Locate the cell with the specified text and output its [x, y] center coordinate. 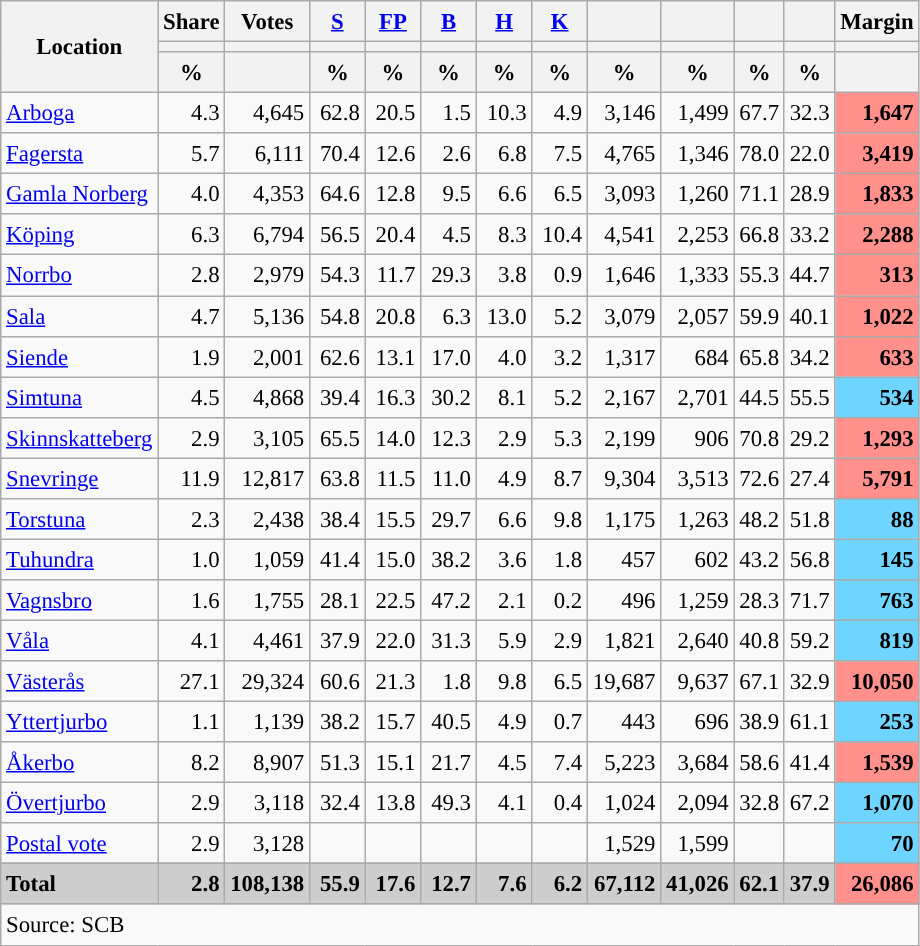
13.0 [504, 316]
12,817 [268, 478]
28.1 [338, 600]
8.2 [192, 762]
1,175 [624, 520]
70.4 [338, 154]
59.9 [759, 316]
40.5 [449, 722]
64.6 [338, 194]
684 [698, 356]
1,499 [698, 114]
Gamla Norberg [80, 194]
55.5 [809, 398]
2,199 [624, 438]
34.2 [809, 356]
19,687 [624, 682]
11.0 [449, 478]
906 [698, 438]
H [504, 22]
20.5 [393, 114]
30.2 [449, 398]
2,640 [698, 640]
4.3 [192, 114]
Skinnskatteberg [80, 438]
62.6 [338, 356]
9,637 [698, 682]
Simtuna [80, 398]
5.9 [504, 640]
8.3 [504, 234]
Yttertjurbo [80, 722]
1,024 [624, 804]
15.0 [393, 560]
Köping [80, 234]
8,907 [268, 762]
819 [877, 640]
2,979 [268, 276]
3.6 [504, 560]
17.6 [393, 884]
Total [80, 884]
Source: SCB [460, 926]
1,539 [877, 762]
26,086 [877, 884]
253 [877, 722]
10,050 [877, 682]
7.5 [560, 154]
Siende [80, 356]
Norrbo [80, 276]
K [560, 22]
31.3 [449, 640]
48.2 [759, 520]
6,794 [268, 234]
67,112 [624, 884]
Location [80, 47]
Share [192, 22]
3.2 [560, 356]
3,684 [698, 762]
28.9 [809, 194]
9,304 [624, 478]
15.5 [393, 520]
32.4 [338, 804]
1,022 [877, 316]
313 [877, 276]
44.7 [809, 276]
10.3 [504, 114]
1,139 [268, 722]
29.2 [809, 438]
0.7 [560, 722]
5,136 [268, 316]
33.2 [809, 234]
1,263 [698, 520]
108,138 [268, 884]
1.1 [192, 722]
2,438 [268, 520]
67.2 [809, 804]
11.9 [192, 478]
1,333 [698, 276]
3,146 [624, 114]
2,701 [698, 398]
1,059 [268, 560]
1,293 [877, 438]
12.7 [449, 884]
15.1 [393, 762]
696 [698, 722]
41,026 [698, 884]
78.0 [759, 154]
20.4 [393, 234]
17.0 [449, 356]
Votes [268, 22]
7.4 [560, 762]
4,353 [268, 194]
5,791 [877, 478]
12.6 [393, 154]
3,105 [268, 438]
51.8 [809, 520]
Sala [80, 316]
32.3 [809, 114]
Övertjurbo [80, 804]
5.3 [560, 438]
0.9 [560, 276]
16.3 [393, 398]
763 [877, 600]
65.8 [759, 356]
6.8 [504, 154]
443 [624, 722]
62.1 [759, 884]
29.3 [449, 276]
66.8 [759, 234]
60.6 [338, 682]
44.5 [759, 398]
1,647 [877, 114]
55.3 [759, 276]
2,001 [268, 356]
8.7 [560, 478]
3,118 [268, 804]
2,288 [877, 234]
43.2 [759, 560]
6.2 [560, 884]
70 [877, 844]
10.4 [560, 234]
8.1 [504, 398]
1,317 [624, 356]
1,529 [624, 844]
58.6 [759, 762]
27.4 [809, 478]
1,346 [698, 154]
4,541 [624, 234]
1,599 [698, 844]
49.3 [449, 804]
6,111 [268, 154]
Våla [80, 640]
71.1 [759, 194]
0.2 [560, 600]
40.1 [809, 316]
65.5 [338, 438]
602 [698, 560]
633 [877, 356]
Västerås [80, 682]
457 [624, 560]
B [449, 22]
4,765 [624, 154]
12.3 [449, 438]
14.0 [393, 438]
FP [393, 22]
2,057 [698, 316]
1.6 [192, 600]
1,260 [698, 194]
3,513 [698, 478]
21.7 [449, 762]
71.7 [809, 600]
61.1 [809, 722]
29.7 [449, 520]
51.3 [338, 762]
70.8 [759, 438]
1,755 [268, 600]
Snevringe [80, 478]
4,645 [268, 114]
Tuhundra [80, 560]
32.9 [809, 682]
47.2 [449, 600]
Margin [877, 22]
62.8 [338, 114]
7.6 [504, 884]
0.4 [560, 804]
496 [624, 600]
20.8 [393, 316]
55.9 [338, 884]
1,821 [624, 640]
3,128 [268, 844]
11.7 [393, 276]
22.5 [393, 600]
2,094 [698, 804]
67.1 [759, 682]
Arboga [80, 114]
59.2 [809, 640]
Postal vote [80, 844]
88 [877, 520]
54.8 [338, 316]
2,253 [698, 234]
29,324 [268, 682]
5,223 [624, 762]
5.7 [192, 154]
Vagnsbro [80, 600]
1,259 [698, 600]
Fagersta [80, 154]
67.7 [759, 114]
21.3 [393, 682]
3,079 [624, 316]
63.8 [338, 478]
2,167 [624, 398]
1.5 [449, 114]
2.1 [504, 600]
54.3 [338, 276]
4.7 [192, 316]
38.9 [759, 722]
13.1 [393, 356]
1,833 [877, 194]
2.3 [192, 520]
4,868 [268, 398]
1.9 [192, 356]
3.8 [504, 276]
1,070 [877, 804]
145 [877, 560]
2.6 [449, 154]
11.5 [393, 478]
3,419 [877, 154]
56.5 [338, 234]
9.5 [449, 194]
3,093 [624, 194]
1,646 [624, 276]
56.8 [809, 560]
Torstuna [80, 520]
Åkerbo [80, 762]
1.0 [192, 560]
39.4 [338, 398]
28.3 [759, 600]
40.8 [759, 640]
27.1 [192, 682]
12.8 [393, 194]
S [338, 22]
38.4 [338, 520]
4,461 [268, 640]
13.8 [393, 804]
534 [877, 398]
15.7 [393, 722]
32.8 [759, 804]
72.6 [759, 478]
